Search for the cell housing the specified text and yield its [x, y] center coordinate. 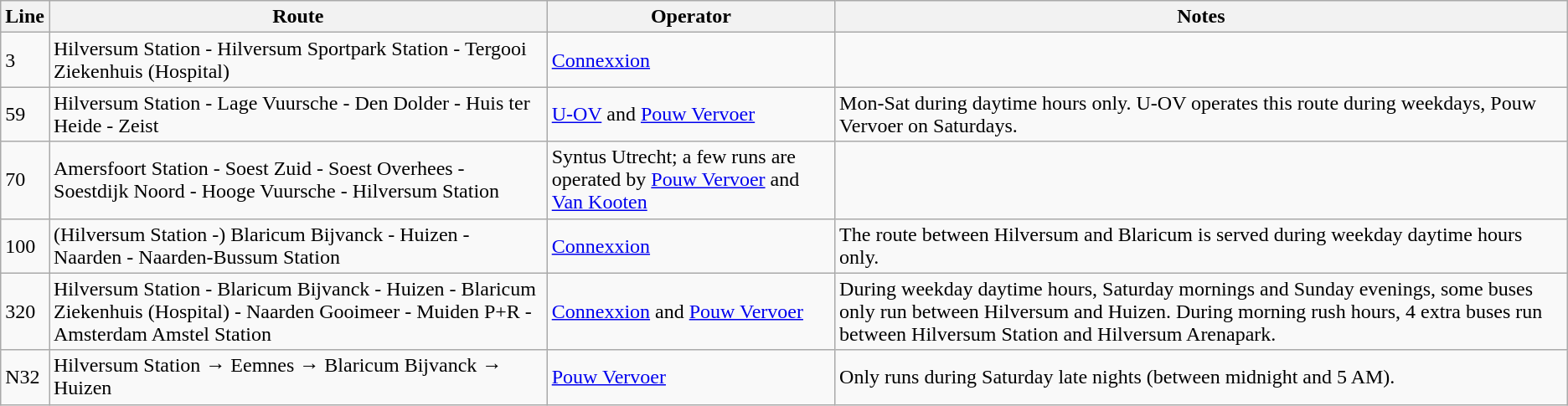
Hilversum Station - Blaricum Bijvanck - Huizen - Blaricum Ziekenhuis (Hospital) - Naarden Gooimeer - Muiden P+R - Amsterdam Amstel Station [298, 311]
Hilversum Station - Hilversum Sportpark Station - Tergooi Ziekenhuis (Hospital) [298, 60]
U-OV and Pouw Vervoer [690, 114]
Connexxion and Pouw Vervoer [690, 311]
The route between Hilversum and Blaricum is served during weekday daytime hours only. [1201, 246]
Syntus Utrecht; a few runs are operated by Pouw Vervoer and Van Kooten [690, 180]
100 [25, 246]
Only runs during Saturday late nights (between midnight and 5 AM). [1201, 377]
Line [25, 17]
(Hilversum Station -) Blaricum Bijvanck - Huizen - Naarden - Naarden-Bussum Station [298, 246]
320 [25, 311]
59 [25, 114]
Mon-Sat during daytime hours only. U-OV operates this route during weekdays, Pouw Vervoer on Saturdays. [1201, 114]
Hilversum Station - Lage Vuursche - Den Dolder - Huis ter Heide - Zeist [298, 114]
Amersfoort Station - Soest Zuid - Soest Overhees - Soestdijk Noord - Hooge Vuursche - Hilversum Station [298, 180]
N32 [25, 377]
70 [25, 180]
Notes [1201, 17]
Route [298, 17]
Pouw Vervoer [690, 377]
Operator [690, 17]
3 [25, 60]
Hilversum Station → Eemnes → Blaricum Bijvanck → Huizen [298, 377]
